Pinpoint the cell where the given text exists, returning its (X, Y) midpoint coordinate. 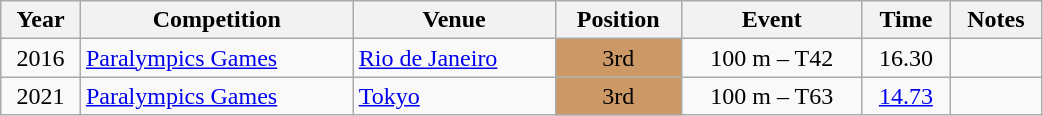
100 m – T63 (772, 96)
2016 (41, 58)
2021 (41, 96)
Rio de Janeiro (454, 58)
Year (41, 20)
Notes (996, 20)
Competition (216, 20)
Tokyo (454, 96)
16.30 (906, 58)
Position (618, 20)
Event (772, 20)
14.73 (906, 96)
Time (906, 20)
Venue (454, 20)
100 m – T42 (772, 58)
